Capture the cell that displays the provided text and extract its (X, Y) central coordinate. 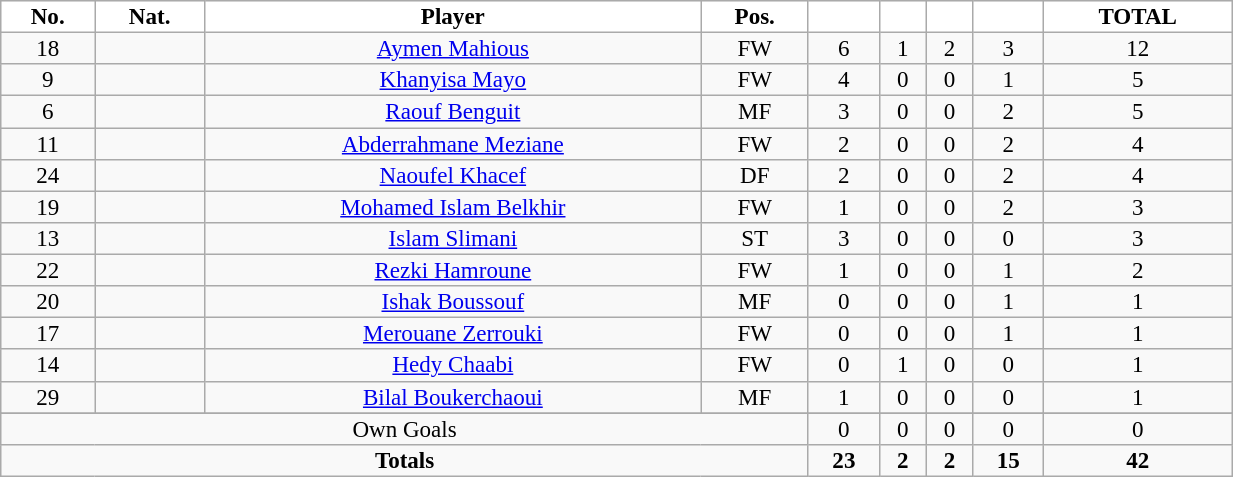
17 (48, 334)
Raouf Benguit (453, 112)
22 (48, 271)
9 (48, 80)
11 (48, 144)
Ishak Boussouf (453, 302)
Player (453, 17)
Mohamed Islam Belkhir (453, 207)
24 (48, 176)
23 (844, 461)
Abderrahmane Meziane (453, 144)
Khanyisa Mayo (453, 80)
TOTAL (1138, 17)
Nat. (150, 17)
Islam Slimani (453, 239)
Merouane Zerrouki (453, 334)
18 (48, 49)
Totals (405, 461)
Aymen Mahious (453, 49)
15 (1008, 461)
12 (1138, 49)
13 (48, 239)
19 (48, 207)
DF (754, 176)
ST (754, 239)
14 (48, 366)
20 (48, 302)
42 (1138, 461)
Rezki Hamroune (453, 271)
Pos. (754, 17)
Naoufel Khacef (453, 176)
29 (48, 397)
Bilal Boukerchaoui (453, 397)
Hedy Chaabi (453, 366)
Own Goals (405, 429)
No. (48, 17)
